Find where the given text appears and provide that cell's center as [x, y] coordinate. 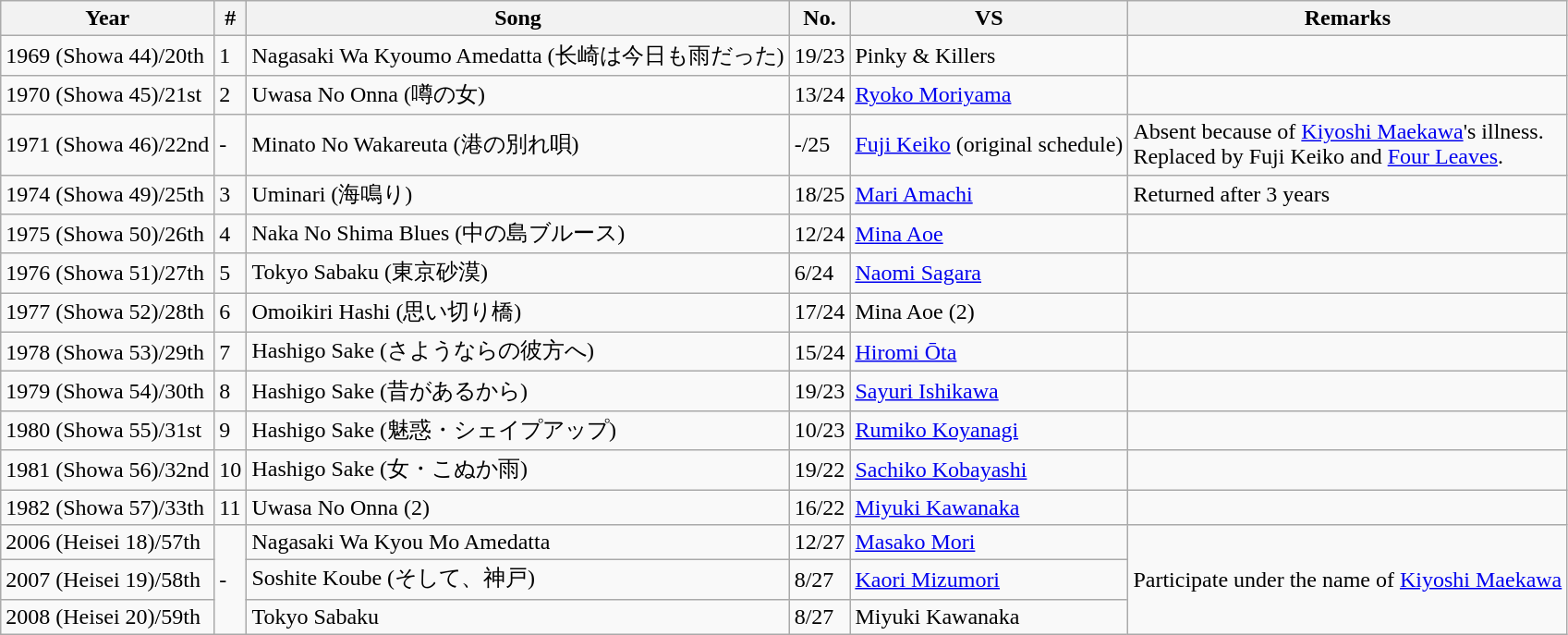
4 [231, 235]
10 [231, 470]
Participate under the name of Kiyoshi Maekawa [1347, 580]
6 [231, 312]
1977 (Showa 52)/28th [107, 312]
-/25 [820, 144]
1974 (Showa 49)/25th [107, 194]
Pinky & Killers [989, 55]
2 [231, 94]
17/24 [820, 312]
Sachiko Kobayashi [989, 470]
15/24 [820, 351]
Ryoko Moriyama [989, 94]
Nagasaki Wa Kyoumo Amedatta (长崎は今日も雨だった) [517, 55]
Naomi Sagara [989, 274]
Hiromi Ōta [989, 351]
Fuji Keiko (original schedule) [989, 144]
1976 (Showa 51)/27th [107, 274]
# [231, 18]
19/22 [820, 470]
Omoikiri Hashi (思い切り橋) [517, 312]
Hashigo Sake (さようならの彼方へ) [517, 351]
1970 (Showa 45)/21st [107, 94]
18/25 [820, 194]
Hashigo Sake (魅惑・シェイプアップ) [517, 431]
Rumiko Koyanagi [989, 431]
5 [231, 274]
Kaori Mizumori [989, 580]
Mina Aoe (2) [989, 312]
2006 (Heisei 18)/57th [107, 543]
No. [820, 18]
Uminari (海鳴り) [517, 194]
7 [231, 351]
Returned after 3 years [1347, 194]
VS [989, 18]
9 [231, 431]
8 [231, 392]
Remarks [1347, 18]
13/24 [820, 94]
1981 (Showa 56)/32nd [107, 470]
Song [517, 18]
1978 (Showa 53)/29th [107, 351]
Tokyo Sabaku [517, 617]
Minato No Wakareuta (港の別れ唄) [517, 144]
Masako Mori [989, 543]
10/23 [820, 431]
6/24 [820, 274]
12/24 [820, 235]
Nagasaki Wa Kyou Mo Amedatta [517, 543]
Absent because of Kiyoshi Maekawa's illness.Replaced by Fuji Keiko and Four Leaves. [1347, 144]
1982 (Showa 57)/33th [107, 507]
3 [231, 194]
Naka No Shima Blues (中の島ブルース) [517, 235]
Uwasa No Onna (2) [517, 507]
Mari Amachi [989, 194]
Soshite Koube (そして、神戸) [517, 580]
11 [231, 507]
2007 (Heisei 19)/58th [107, 580]
1975 (Showa 50)/26th [107, 235]
Uwasa No Onna (噂の女) [517, 94]
Year [107, 18]
1980 (Showa 55)/31st [107, 431]
Tokyo Sabaku (東京砂漠) [517, 274]
Sayuri Ishikawa [989, 392]
Hashigo Sake (昔があるから) [517, 392]
Hashigo Sake (女・こぬか雨) [517, 470]
12/27 [820, 543]
1971 (Showa 46)/22nd [107, 144]
16/22 [820, 507]
1 [231, 55]
1979 (Showa 54)/30th [107, 392]
1969 (Showa 44)/20th [107, 55]
Mina Aoe [989, 235]
2008 (Heisei 20)/59th [107, 617]
